Scan for the cell matching the given text and deliver its (X, Y) coordinate at center. 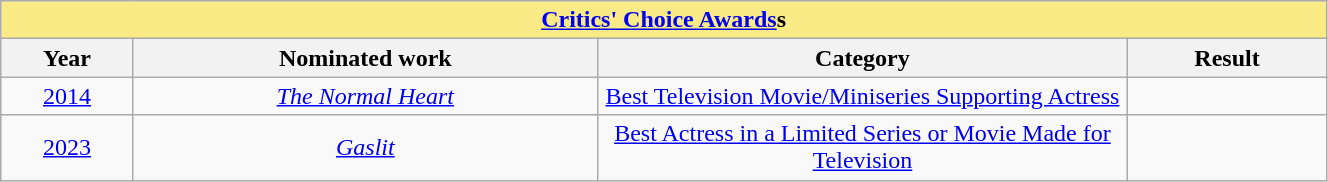
Critics' Choice Awardss (664, 20)
Best Television Movie/Miniseries Supporting Actress (862, 96)
Category (862, 58)
Nominated work (365, 58)
The Normal Heart (365, 96)
2014 (68, 96)
Result (1228, 58)
Gaslit (365, 148)
Best Actress in a Limited Series or Movie Made for Television (862, 148)
Year (68, 58)
2023 (68, 148)
